Extract the [x, y] coordinate from the center of the cell holding the provided text.  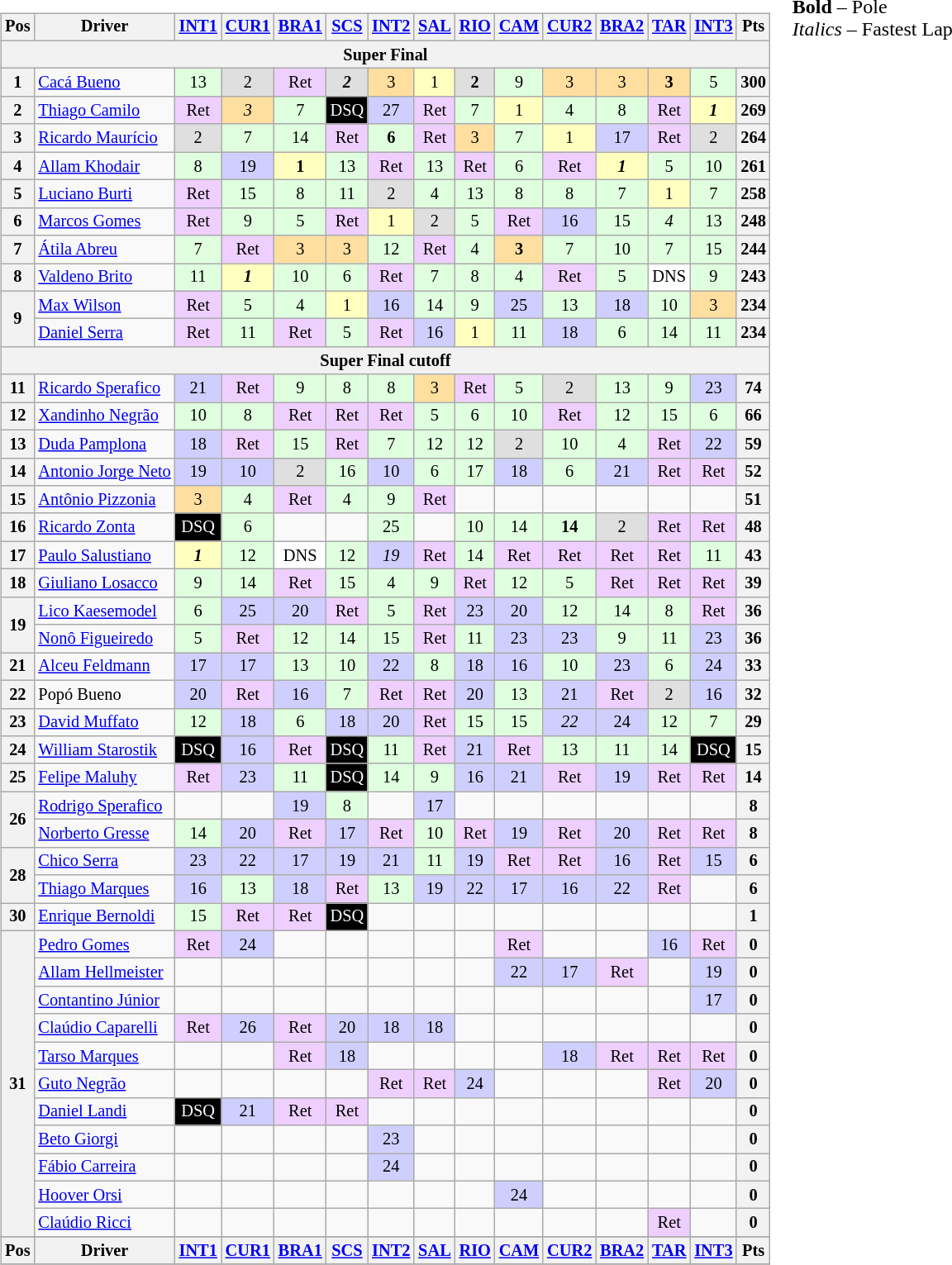
William Starostik [104, 750]
Guto Negrão [104, 1084]
30 [17, 917]
74 [753, 388]
31 [17, 1083]
Xandinho Negrão [104, 416]
300 [753, 83]
Cacá Bueno [104, 83]
Lico Kaesemodel [104, 611]
48 [753, 527]
28 [17, 874]
Thiago Camilo [104, 111]
Duda Pamplona [104, 444]
Allam Hellmeister [104, 973]
Beto Giorgi [104, 1139]
Ricardo Maurício [104, 138]
269 [753, 111]
Nonô Figueiredo [104, 639]
Alceu Feldmann [104, 667]
Allam Khodair [104, 166]
39 [753, 583]
264 [753, 138]
Hoover Orsi [104, 1195]
Chico Serra [104, 861]
Claúdio Ricci [104, 1223]
Luciano Burti [104, 194]
Contantino Júnior [104, 1001]
Norberto Gresse [104, 834]
51 [753, 500]
Pedro Gomes [104, 944]
Giuliano Losacco [104, 583]
Ricardo Sperafico [104, 388]
27 [391, 111]
Felipe Maluhy [104, 778]
David Muffato [104, 722]
Marcos Gomes [104, 221]
Super Final cutoff [385, 361]
33 [753, 667]
Max Wilson [104, 305]
Super Final [385, 55]
244 [753, 250]
Daniel Serra [104, 333]
248 [753, 221]
32 [753, 694]
Átila Abreu [104, 250]
Fábio Carreira [104, 1168]
Enrique Bernoldi [104, 917]
Rodrigo Sperafico [104, 806]
Paulo Salustiano [104, 555]
243 [753, 278]
Thiago Marques [104, 889]
Popó Bueno [104, 694]
43 [753, 555]
261 [753, 166]
Tarso Marques [104, 1056]
52 [753, 472]
Claúdio Caparelli [104, 1028]
29 [753, 722]
59 [753, 444]
Valdeno Brito [104, 278]
Daniel Landi [104, 1111]
Antônio Pizzonia [104, 500]
Ricardo Zonta [104, 527]
Antonio Jorge Neto [104, 472]
258 [753, 194]
66 [753, 416]
